For the text-containing cell, return its midpoint in (x, y) coordinate format. 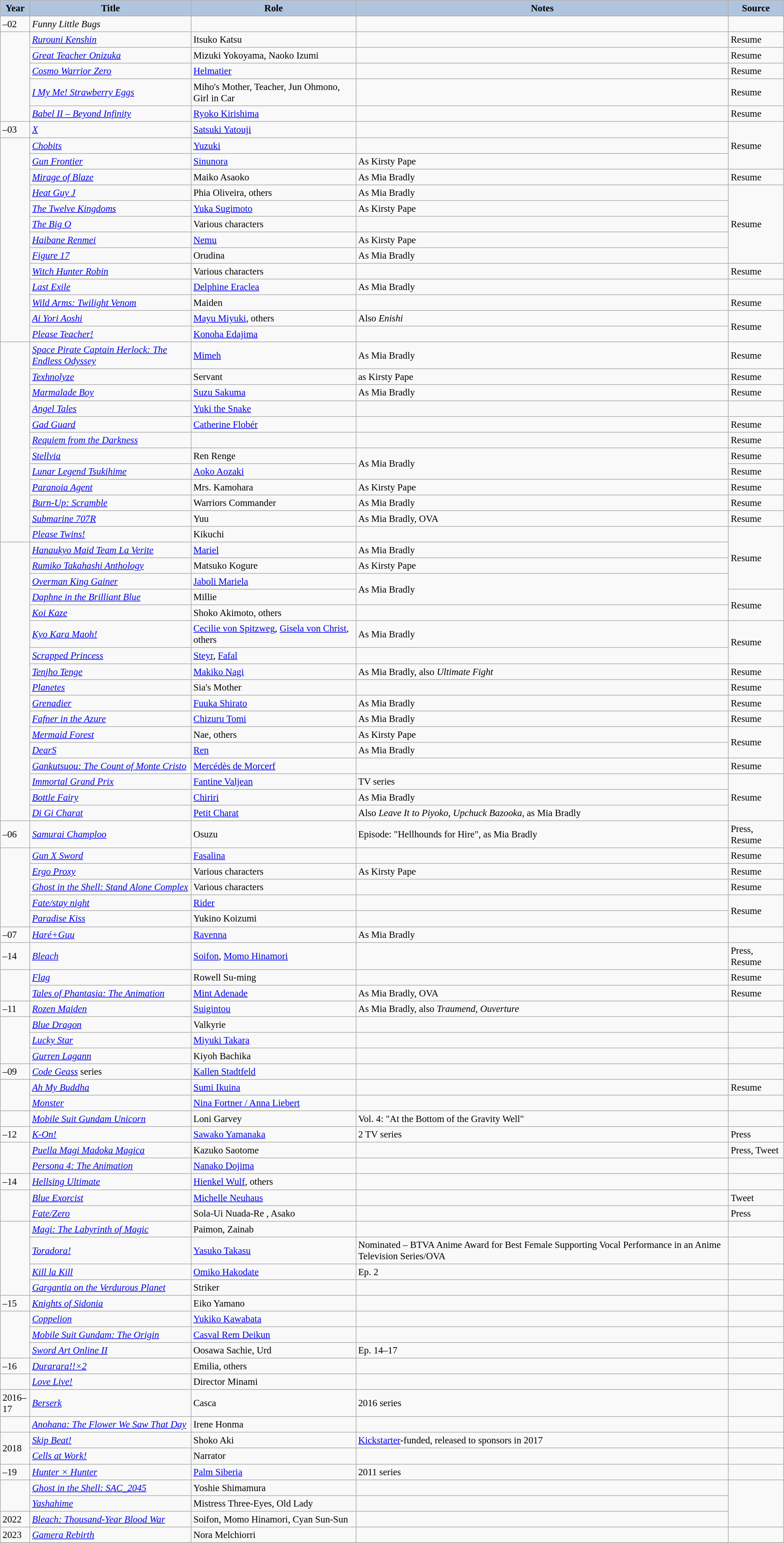
Narrator (274, 1456)
Figure 17 (110, 256)
Coppelion (110, 1319)
Chobits (110, 146)
Bleach: Thousand-Year Blood War (110, 1519)
2016 series (542, 1404)
Gargantia on the Verdurous Planet (110, 1288)
Scrapped Princess (110, 656)
Texhnolyze (110, 377)
Cosmo Warrior Zero (110, 71)
DearS (110, 750)
Mobile Suit Gundam: The Origin (110, 1335)
The Big O (110, 224)
Koi Kaze (110, 613)
Yoshie Shimamura (274, 1488)
Casca (274, 1404)
I My Me! Strawberry Eggs (110, 93)
Rumiko Takahashi Anthology (110, 566)
Source (756, 8)
Hunter × Hunter (110, 1472)
Witch Hunter Robin (110, 271)
Warriors Commander (274, 503)
Grenadier (110, 703)
Kill la Kill (110, 1272)
–06 (15, 834)
Cells at Work! (110, 1456)
Anohana: The Flower We Saw That Day (110, 1425)
Mariel (274, 550)
Rurouni Kenshin (110, 40)
Lucky Star (110, 1040)
Fasalina (274, 856)
Delphine Eraclea (274, 287)
Shoko Aki (274, 1440)
Fate/stay night (110, 903)
Code Geass series (110, 1072)
Gun Frontier (110, 161)
Bleach (110, 956)
Paimon, Zainab (274, 1229)
Hienkel Wulf, others (274, 1182)
Sword Art Online II (110, 1350)
Oosawa Sachie, Urd (274, 1350)
Puella Magi Madoka Magica (110, 1150)
Sinunora (274, 161)
2 TV series (542, 1135)
Ren (274, 750)
Berserk (110, 1404)
Matsuko Kogure (274, 566)
–07 (15, 935)
Yuki the Snake (274, 408)
Petit Charat (274, 813)
Nemu (274, 240)
Rider (274, 903)
–03 (15, 130)
Babel II – Beyond Infinity (110, 114)
Suigintou (274, 1009)
Gamera Rebirth (110, 1535)
Mercédès de Morcerf (274, 766)
As Mia Bradly, also Traumend, Ouverture (542, 1009)
–16 (15, 1366)
Catherine Flobér (274, 424)
Gurren Lagann (110, 1056)
Director Minami (274, 1382)
Shoko Akimoto, others (274, 613)
Sumi Ikuina (274, 1088)
Gad Guard (110, 424)
Vol. 4: "At the Bottom of the Gravity Well" (542, 1119)
Mirage of Blaze (110, 177)
Year (15, 8)
Loni Garvey (274, 1119)
Flag (110, 977)
Ghost in the Shell: Stand Alone Complex (110, 887)
Also Enishi (542, 318)
Yukiko Kawabata (274, 1319)
Love Live! (110, 1382)
Mayu Miyuki, others (274, 318)
Nora Melchiorri (274, 1535)
Tweet (756, 1198)
Requiem from the Darkness (110, 440)
Kazuko Saotome (274, 1150)
2022 (15, 1519)
–09 (15, 1072)
Immortal Grand Prix (110, 782)
Ep. 14–17 (542, 1350)
Episode: "Hellhounds for Hire", as Mia Bradly (542, 834)
Toradora! (110, 1250)
Soifon, Momo Hinamori (274, 956)
Sia's Mother (274, 687)
TV series (542, 782)
2018 (15, 1448)
Lunar Legend Tsukihime (110, 472)
Rozen Maiden (110, 1009)
Irene Honma (274, 1425)
Daphne in the Brilliant Blue (110, 597)
–12 (15, 1135)
Di Gi Charat (110, 813)
Servant (274, 377)
Mimeh (274, 356)
Casval Rem Deikun (274, 1335)
Aoko Aozaki (274, 472)
Yuu (274, 519)
Hanaukyo Maid Team La Verite (110, 550)
Maiko Asaoko (274, 177)
Heat Guy J (110, 193)
Overman King Gainer (110, 582)
Tenjho Tenge (110, 672)
Marmalade Boy (110, 393)
Jaboli Mariela (274, 582)
Satsuki Yatouji (274, 130)
Striker (274, 1288)
Miyuki Takara (274, 1040)
Please Teacher! (110, 334)
Paranoia Agent (110, 487)
Nae, others (274, 734)
2023 (15, 1535)
Hellsing Ultimate (110, 1182)
Suzu Sakuma (274, 393)
Kikuchi (274, 534)
Valkyrie (274, 1024)
Yashahime (110, 1503)
Space Pirate Captain Herlock: The Endless Odyssey (110, 356)
Skip Beat! (110, 1440)
Ravenna (274, 935)
Ren Renge (274, 456)
Mermaid Forest (110, 734)
X (110, 130)
Title (110, 8)
Tales of Phantasia: The Animation (110, 993)
Burn-Up: Scramble (110, 503)
Ryoko Kirishima (274, 114)
Chiriri (274, 797)
Ah My Buddha (110, 1088)
Steyr, Fafal (274, 656)
Please Twins! (110, 534)
Monster (110, 1103)
Sola-Ui Nuada-Re , Asako (274, 1213)
Mistress Three-Eyes, Old Lady (274, 1503)
Kallen Stadtfeld (274, 1072)
Stellvia (110, 456)
Yuzuki (274, 146)
Mrs. Kamohara (274, 487)
Chizuru Tomi (274, 719)
Kiyoh Bachika (274, 1056)
–11 (15, 1009)
Michelle Neuhaus (274, 1198)
Nina Fortner / Anna Liebert (274, 1103)
Press, Tweet (756, 1150)
Yukino Koizumi (274, 919)
Palm Siberia (274, 1472)
Yasuko Takasu (274, 1250)
As Mia Bradly, also Ultimate Fight (542, 672)
Notes (542, 8)
2011 series (542, 1472)
Mint Adenade (274, 993)
Nominated – BTVA Anime Award for Best Female Supporting Vocal Performance in an Anime Television Series/OVA (542, 1250)
Maiden (274, 303)
Haré+Guu (110, 935)
Angel Tales (110, 408)
Rowell Su-ming (274, 977)
Ai Yori Aoshi (110, 318)
Fantine Valjean (274, 782)
Mobile Suit Gundam Unicorn (110, 1119)
Role (274, 8)
Cecilie von Spitzweg, Gisela von Christ, others (274, 634)
Gankutsuou: The Count of Monte Cristo (110, 766)
Knights of Sidonia (110, 1303)
Fafner in the Azure (110, 719)
as Kirsty Pape (542, 377)
Also Leave It to Piyoko, Upchuck Bazooka, as Mia Bradly (542, 813)
Great Teacher Onizuka (110, 56)
Konoha Edajima (274, 334)
Nanako Dojima (274, 1166)
Blue Dragon (110, 1024)
Osuzu (274, 834)
Kickstarter-funded, released to sponsors in 2017 (542, 1440)
Last Exile (110, 287)
–15 (15, 1303)
Wild Arms: Twilight Venom (110, 303)
2016–17 (15, 1404)
K-On! (110, 1135)
Paradise Kiss (110, 919)
Helmatier (274, 71)
Sawako Yamanaka (274, 1135)
Millie (274, 597)
Ghost in the Shell: SAC_2045 (110, 1488)
The Twelve Kingdoms (110, 208)
Ep. 2 (542, 1272)
Omiko Hakodate (274, 1272)
Miho's Mother, Teacher, Jun Ohmono, Girl in Car (274, 93)
–19 (15, 1472)
Funny Little Bugs (110, 24)
Gun X Sword (110, 856)
Ergo Proxy (110, 872)
Submarine 707R (110, 519)
Magi: The Labyrinth of Magic (110, 1229)
Persona 4: The Animation (110, 1166)
–02 (15, 24)
Eiko Yamano (274, 1303)
Blue Exorcist (110, 1198)
Phia Oliveira, others (274, 193)
Bottle Fairy (110, 797)
Durarara!!×2 (110, 1366)
Planetes (110, 687)
Emilia, others (274, 1366)
Itsuko Katsu (274, 40)
Orudina (274, 256)
Samurai Champloo (110, 834)
Makiko Nagi (274, 672)
Soifon, Momo Hinamori, Cyan Sun-Sun (274, 1519)
Kyo Kara Maoh! (110, 634)
Fate/Zero (110, 1213)
Yuka Sugimoto (274, 208)
Mizuki Yokoyama, Naoko Izumi (274, 56)
Fuuka Shirato (274, 703)
Haibane Renmei (110, 240)
